Return (x, y) of the center of cell containing provided text 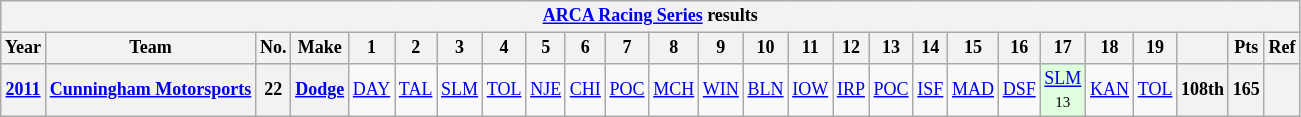
14 (930, 48)
TAL (416, 90)
17 (1063, 48)
18 (1110, 48)
WIN (722, 90)
12 (852, 48)
15 (974, 48)
CHI (585, 90)
MCH (674, 90)
5 (546, 48)
2 (416, 48)
Make (320, 48)
4 (504, 48)
2011 (24, 90)
7 (627, 48)
165 (1246, 90)
108th (1203, 90)
IOW (810, 90)
No. (274, 48)
13 (891, 48)
KAN (1110, 90)
22 (274, 90)
19 (1154, 48)
SLM13 (1063, 90)
DSF (1019, 90)
SLM (460, 90)
3 (460, 48)
ARCA Racing Series results (650, 16)
Year (24, 48)
10 (766, 48)
NJE (546, 90)
IRP (852, 90)
16 (1019, 48)
8 (674, 48)
MAD (974, 90)
9 (722, 48)
ISF (930, 90)
11 (810, 48)
Pts (1246, 48)
BLN (766, 90)
6 (585, 48)
Dodge (320, 90)
Ref (1282, 48)
1 (371, 48)
DAY (371, 90)
Cunningham Motorsports (150, 90)
Team (150, 48)
